Identify which cell holds the provided text, then report its [X, Y] central coordinate. 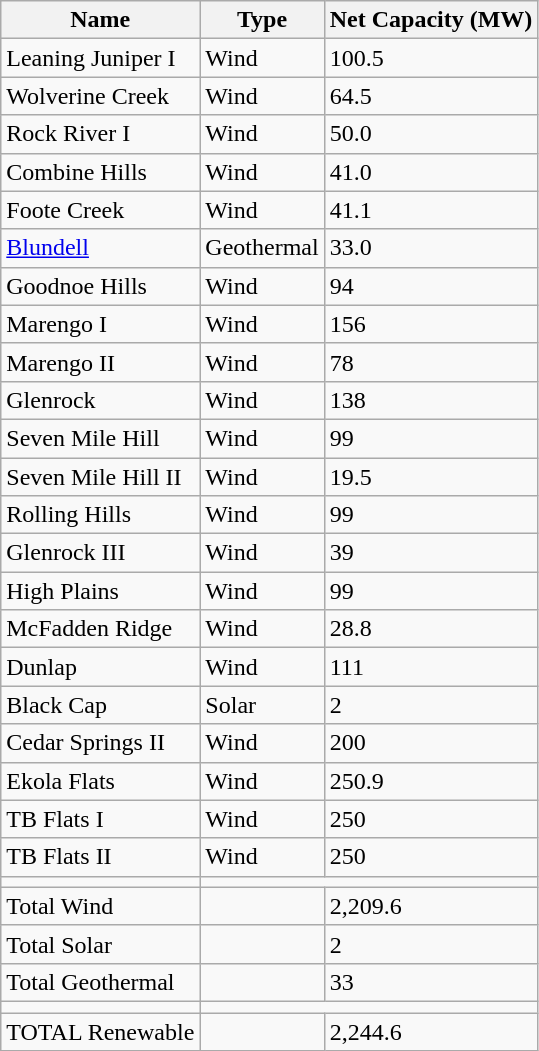
156 [431, 324]
Marengo II [100, 362]
Seven Mile Hill II [100, 477]
78 [431, 362]
Foote Creek [100, 210]
Seven Mile Hill [100, 438]
100.5 [431, 58]
250.9 [431, 781]
2,244.6 [431, 1031]
Total Wind [100, 906]
Total Geothermal [100, 982]
TB Flats II [100, 857]
Black Cap [100, 705]
Glenrock [100, 400]
Ekola Flats [100, 781]
Glenrock III [100, 553]
50.0 [431, 134]
94 [431, 286]
Leaning Juniper I [100, 58]
Rock River I [100, 134]
Geothermal [262, 248]
Wolverine Creek [100, 96]
Goodnoe Hills [100, 286]
Combine Hills [100, 172]
Name [100, 20]
41.0 [431, 172]
2,209.6 [431, 906]
Total Solar [100, 944]
19.5 [431, 477]
TOTAL Renewable [100, 1031]
Blundell [100, 248]
41.1 [431, 210]
200 [431, 743]
Rolling Hills [100, 515]
Dunlap [100, 667]
33.0 [431, 248]
138 [431, 400]
McFadden Ridge [100, 629]
28.8 [431, 629]
TB Flats I [100, 819]
Net Capacity (MW) [431, 20]
39 [431, 553]
Cedar Springs II [100, 743]
64.5 [431, 96]
33 [431, 982]
Solar [262, 705]
Type [262, 20]
111 [431, 667]
High Plains [100, 591]
Marengo I [100, 324]
